Capture the cell that displays the provided text and extract its (X, Y) central coordinate. 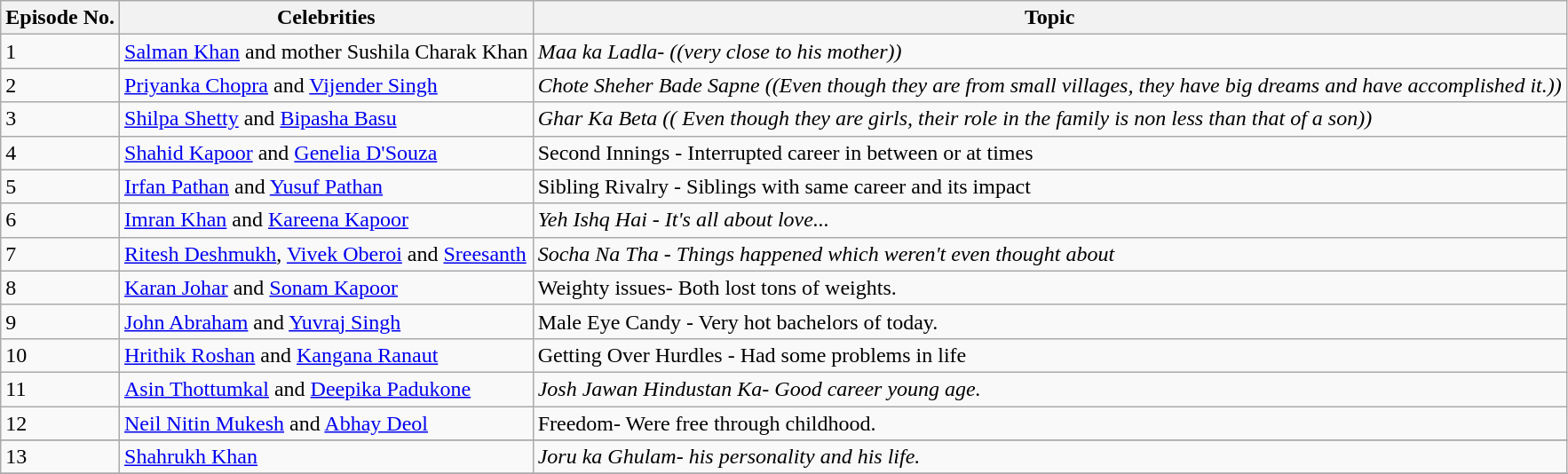
Imran Khan and Kareena Kapoor (327, 220)
Maa ka Ladla- ((very close to his mother)) (1049, 51)
13 (60, 457)
John Abraham and Yuvraj Singh (327, 321)
Celebrities (327, 18)
Josh Jawan Hindustan Ka- Good career young age. (1049, 389)
Second Innings - Interrupted career in between or at times (1049, 153)
Joru ka Ghulam- his personality and his life. (1049, 457)
Freedom- Were free through childhood. (1049, 423)
Asin Thottumkal and Deepika Padukone (327, 389)
12 (60, 423)
9 (60, 321)
Hrithik Roshan and Kangana Ranaut (327, 355)
Karan Johar and Sonam Kapoor (327, 288)
5 (60, 186)
3 (60, 119)
Weighty issues- Both lost tons of weights. (1049, 288)
1 (60, 51)
Salman Khan and mother Sushila Charak Khan (327, 51)
4 (60, 153)
10 (60, 355)
Shahid Kapoor and Genelia D'Souza (327, 153)
Getting Over Hurdles - Had some problems in life (1049, 355)
Male Eye Candy - Very hot bachelors of today. (1049, 321)
Ghar Ka Beta (( Even though they are girls, their role in the family is non less than that of a son)) (1049, 119)
Sibling Rivalry - Siblings with same career and its impact (1049, 186)
6 (60, 220)
Neil Nitin Mukesh and Abhay Deol (327, 423)
Chote Sheher Bade Sapne ((Even though they are from small villages, they have big dreams and have accomplished it.)) (1049, 85)
Socha Na Tha - Things happened which weren't even thought about (1049, 254)
2 (60, 85)
Episode No. (60, 18)
7 (60, 254)
11 (60, 389)
8 (60, 288)
Shahrukh Khan (327, 457)
Ritesh Deshmukh, Vivek Oberoi and Sreesanth (327, 254)
Irfan Pathan and Yusuf Pathan (327, 186)
Shilpa Shetty and Bipasha Basu (327, 119)
Topic (1049, 18)
Priyanka Chopra and Vijender Singh (327, 85)
Yeh Ishq Hai - It's all about love... (1049, 220)
